Return the (X, Y) coordinate for the center point of the cell that contains the specified text.  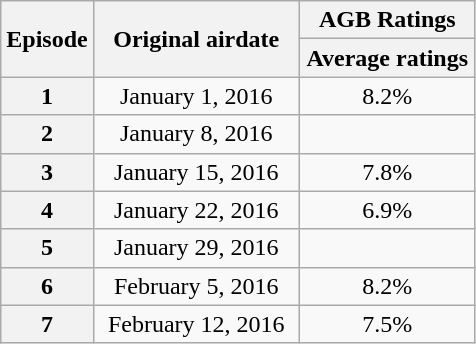
6.9% (387, 210)
February 12, 2016 (196, 324)
Episode (47, 39)
3 (47, 172)
AGB Ratings (387, 20)
2 (47, 134)
January 15, 2016 (196, 172)
January 8, 2016 (196, 134)
January 1, 2016 (196, 96)
7.5% (387, 324)
5 (47, 248)
Original airdate (196, 39)
1 (47, 96)
January 29, 2016 (196, 248)
February 5, 2016 (196, 286)
7 (47, 324)
7.8% (387, 172)
6 (47, 286)
Average ratings (387, 58)
4 (47, 210)
January 22, 2016 (196, 210)
